Scan for the cell matching the given text and deliver its (x, y) coordinate at center. 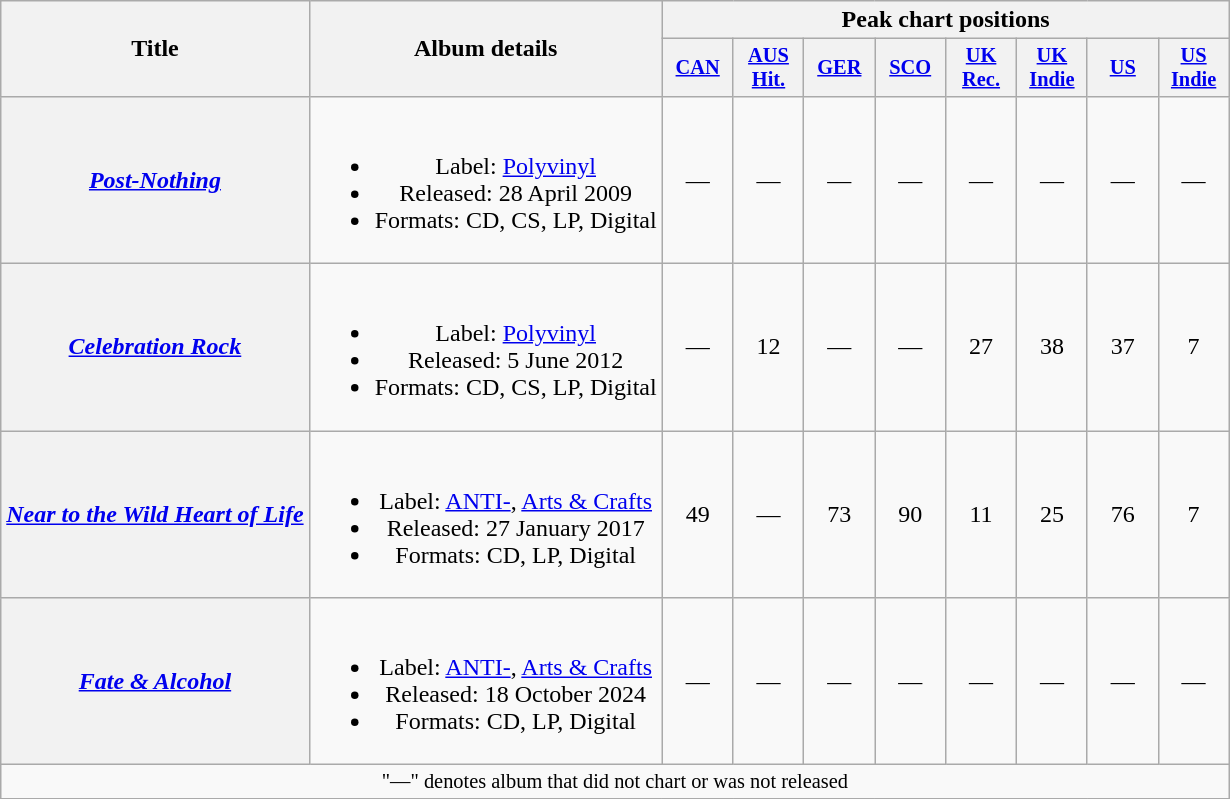
37 (1122, 348)
Fate & Alcohol (155, 682)
90 (910, 514)
Title (155, 49)
US (1122, 68)
49 (698, 514)
USIndie (1194, 68)
11 (982, 514)
12 (768, 348)
76 (1122, 514)
25 (1052, 514)
UKIndie (1052, 68)
Label: PolyvinylReleased: 5 June 2012Formats: CD, CS, LP, Digital (486, 348)
38 (1052, 348)
Label: ANTI-, Arts & CraftsReleased: 27 January 2017Formats: CD, LP, Digital (486, 514)
Album details (486, 49)
SCO (910, 68)
Label: PolyvinylReleased: 28 April 2009Formats: CD, CS, LP, Digital (486, 180)
Post-Nothing (155, 180)
Peak chart positions (946, 20)
"—" denotes album that did not chart or was not released (615, 782)
Near to the Wild Heart of Life (155, 514)
AUSHit. (768, 68)
CAN (698, 68)
27 (982, 348)
GER (840, 68)
73 (840, 514)
UKRec. (982, 68)
Label: ANTI-, Arts & CraftsReleased: 18 October 2024Formats: CD, LP, Digital (486, 682)
Celebration Rock (155, 348)
